Scan for the cell matching the given text and deliver its (x, y) coordinate at center. 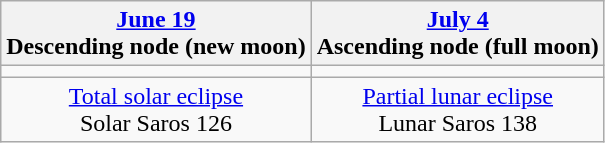
Total solar eclipseSolar Saros 126 (156, 110)
Partial lunar eclipseLunar Saros 138 (458, 110)
July 4Ascending node (full moon) (458, 34)
June 19Descending node (new moon) (156, 34)
